From the cell containing the given text, extract its center point as [x, y] coordinate. 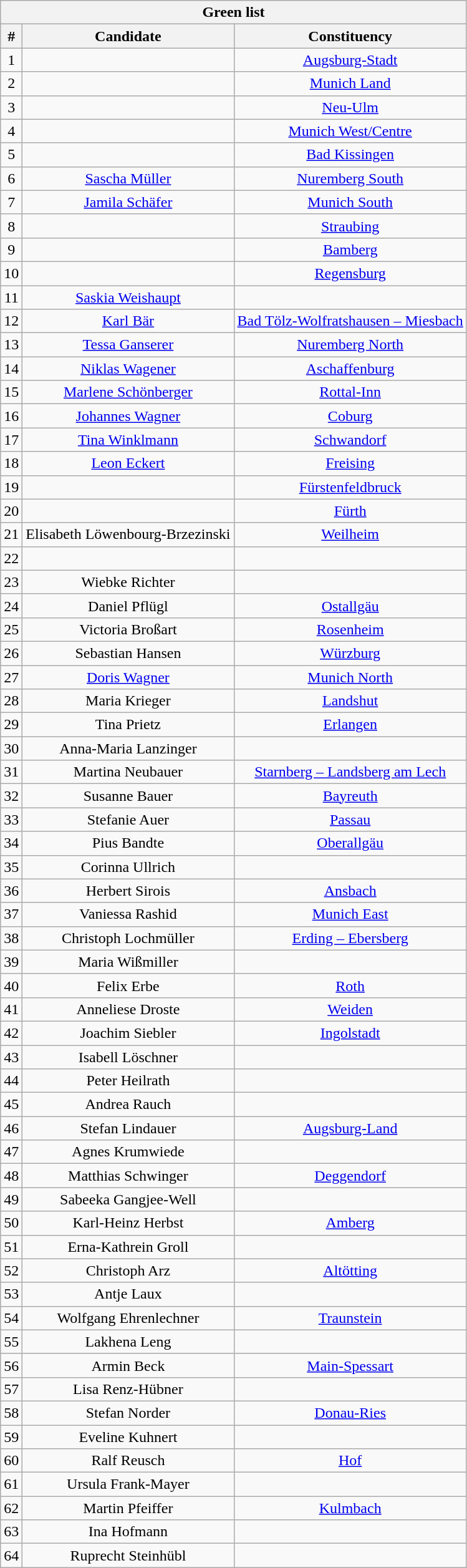
14 [11, 369]
38 [11, 938]
Doris Wagner [128, 677]
Augsburg-Stadt [350, 60]
Ingolstadt [350, 1033]
51 [11, 1247]
47 [11, 1152]
# [11, 36]
1 [11, 60]
Kulmbach [350, 1508]
Maria Wißmiller [128, 962]
Karl Bär [128, 321]
Erlangen [350, 725]
Tessa Ganserer [128, 345]
46 [11, 1128]
18 [11, 463]
Ostallgäu [350, 606]
55 [11, 1342]
31 [11, 772]
Nuremberg North [350, 345]
11 [11, 298]
Lisa Renz-Hübner [128, 1389]
44 [11, 1081]
12 [11, 321]
26 [11, 653]
6 [11, 178]
Rottal-Inn [350, 392]
Würzburg [350, 653]
Munich East [350, 914]
Hof [350, 1461]
Martin Pfeiffer [128, 1508]
Rosenheim [350, 629]
61 [11, 1484]
Leon Eckert [128, 463]
21 [11, 535]
Pius Bandte [128, 843]
Armin Beck [128, 1365]
Herbert Sirois [128, 891]
50 [11, 1223]
Aschaffenburg [350, 369]
Munich North [350, 677]
4 [11, 131]
43 [11, 1057]
Isabell Löschner [128, 1057]
Passau [350, 820]
Bad Kissingen [350, 155]
7 [11, 202]
59 [11, 1436]
Daniel Pflügl [128, 606]
Regensburg [350, 273]
Starnberg – Landsberg am Lech [350, 772]
Agnes Krumwiede [128, 1152]
23 [11, 582]
33 [11, 820]
Peter Heilrath [128, 1081]
40 [11, 985]
Wiebke Richter [128, 582]
10 [11, 273]
Christoph Lochmüller [128, 938]
Oberallgäu [350, 843]
Elisabeth Löwenbourg-Brzezinski [128, 535]
35 [11, 867]
22 [11, 558]
Candidate [128, 36]
16 [11, 416]
28 [11, 701]
Straubing [350, 226]
17 [11, 440]
3 [11, 107]
60 [11, 1461]
Munich West/Centre [350, 131]
Traunstein [350, 1318]
Stefanie Auer [128, 820]
54 [11, 1318]
Neu-Ulm [350, 107]
Victoria Broßart [128, 629]
Augsburg-Land [350, 1128]
2 [11, 84]
Vaniessa Rashid [128, 914]
34 [11, 843]
Andrea Rauch [128, 1105]
5 [11, 155]
Bad Tölz-Wolfratshausen – Miesbach [350, 321]
Erna-Kathrein Groll [128, 1247]
Constituency [350, 36]
Christoph Arz [128, 1270]
Erding – Ebersberg [350, 938]
37 [11, 914]
Nuremberg South [350, 178]
Karl-Heinz Herbst [128, 1223]
29 [11, 725]
41 [11, 1009]
Joachim Siebler [128, 1033]
25 [11, 629]
Main-Spessart [350, 1365]
Anneliese Droste [128, 1009]
36 [11, 891]
13 [11, 345]
Eveline Kuhnert [128, 1436]
Weilheim [350, 535]
Weiden [350, 1009]
15 [11, 392]
39 [11, 962]
Deggendorf [350, 1176]
Tina Prietz [128, 725]
Schwandorf [350, 440]
42 [11, 1033]
Freising [350, 463]
Bayreuth [350, 796]
45 [11, 1105]
Landshut [350, 701]
63 [11, 1532]
Stefan Lindauer [128, 1128]
Tina Winklmann [128, 440]
20 [11, 511]
32 [11, 796]
Sabeeka Gangjee-Well [128, 1199]
Ruprecht Steinhübl [128, 1556]
Wolfgang Ehrenlechner [128, 1318]
Saskia Weishaupt [128, 298]
Susanne Bauer [128, 796]
Munich Land [350, 84]
Bamberg [350, 249]
Sascha Müller [128, 178]
56 [11, 1365]
Ansbach [350, 891]
48 [11, 1176]
57 [11, 1389]
Johannes Wagner [128, 416]
24 [11, 606]
9 [11, 249]
Stefan Norder [128, 1413]
52 [11, 1270]
64 [11, 1556]
19 [11, 487]
30 [11, 748]
Martina Neubauer [128, 772]
Marlene Schönberger [128, 392]
Matthias Schwinger [128, 1176]
Sebastian Hansen [128, 653]
Fürth [350, 511]
Roth [350, 985]
Antje Laux [128, 1294]
Ursula Frank-Mayer [128, 1484]
58 [11, 1413]
Donau-Ries [350, 1413]
Ralf Reusch [128, 1461]
Maria Krieger [128, 701]
Fürstenfeldbruck [350, 487]
Amberg [350, 1223]
62 [11, 1508]
Felix Erbe [128, 985]
53 [11, 1294]
Ina Hofmann [128, 1532]
Munich South [350, 202]
27 [11, 677]
Corinna Ullrich [128, 867]
49 [11, 1199]
Coburg [350, 416]
Lakhena Leng [128, 1342]
Niklas Wagener [128, 369]
Anna-Maria Lanzinger [128, 748]
Altötting [350, 1270]
Green list [234, 12]
Jamila Schäfer [128, 202]
8 [11, 226]
